Find where the given text appears and provide that cell's center as (X, Y) coordinate. 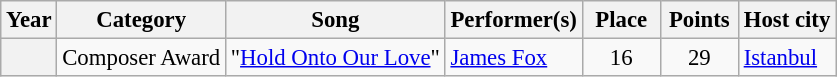
Composer Award (142, 58)
James Fox (514, 58)
Category (142, 20)
Year (29, 20)
16 (621, 58)
"Hold Onto Our Love" (335, 58)
Place (621, 20)
Host city (786, 20)
29 (699, 58)
Song (335, 20)
Performer(s) (514, 20)
Istanbul (786, 58)
Points (699, 20)
